From the cell containing the given text, extract its center point as [X, Y] coordinate. 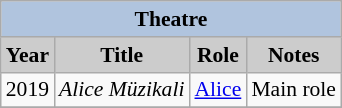
Theatre [171, 19]
Notes [294, 55]
Title [122, 55]
Main role [294, 90]
Alice [218, 90]
Year [28, 55]
Alice Müzikali [122, 90]
2019 [28, 90]
Role [218, 55]
